Detect which cell encompasses the target text, then output its [x, y] center coordinate. 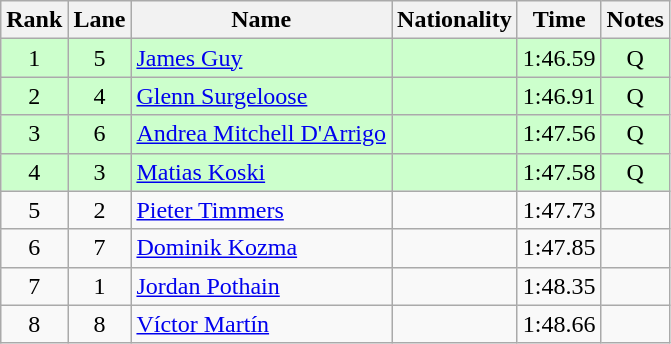
Matias Koski [262, 172]
Andrea Mitchell D'Arrigo [262, 134]
1:48.35 [559, 286]
Nationality [455, 20]
Lane [100, 20]
Jordan Pothain [262, 286]
James Guy [262, 58]
Pieter Timmers [262, 210]
Glenn Surgeloose [262, 96]
Dominik Kozma [262, 248]
Name [262, 20]
1:47.73 [559, 210]
1:46.91 [559, 96]
Víctor Martín [262, 324]
Notes [635, 20]
1:47.85 [559, 248]
1:47.58 [559, 172]
1:47.56 [559, 134]
1:48.66 [559, 324]
Time [559, 20]
1:46.59 [559, 58]
Rank [34, 20]
